Return the [X, Y] coordinate for the center point of the cell that contains the specified text.  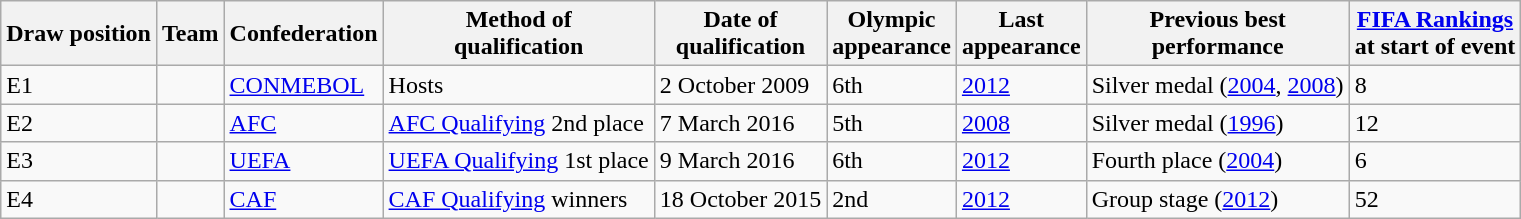
6 [1435, 161]
8 [1435, 85]
7 March 2016 [740, 123]
Group stage (2012) [1218, 199]
E2 [79, 123]
Draw position [79, 34]
12 [1435, 123]
CAF [304, 199]
Confederation [304, 34]
E4 [79, 199]
Olympicappearance [892, 34]
Fourth place (2004) [1218, 161]
5th [892, 123]
Method ofqualification [518, 34]
AFC Qualifying 2nd place [518, 123]
18 October 2015 [740, 199]
Team [190, 34]
Silver medal (1996) [1218, 123]
2008 [1021, 123]
UEFA [304, 161]
Previous bestperformance [1218, 34]
UEFA Qualifying 1st place [518, 161]
Date ofqualification [740, 34]
Hosts [518, 85]
E1 [79, 85]
9 March 2016 [740, 161]
52 [1435, 199]
2nd [892, 199]
CONMEBOL [304, 85]
E3 [79, 161]
FIFA Rankingsat start of event [1435, 34]
AFC [304, 123]
Lastappearance [1021, 34]
CAF Qualifying winners [518, 199]
Silver medal (2004, 2008) [1218, 85]
2 October 2009 [740, 85]
